For the text-containing cell, return its midpoint in (X, Y) coordinate format. 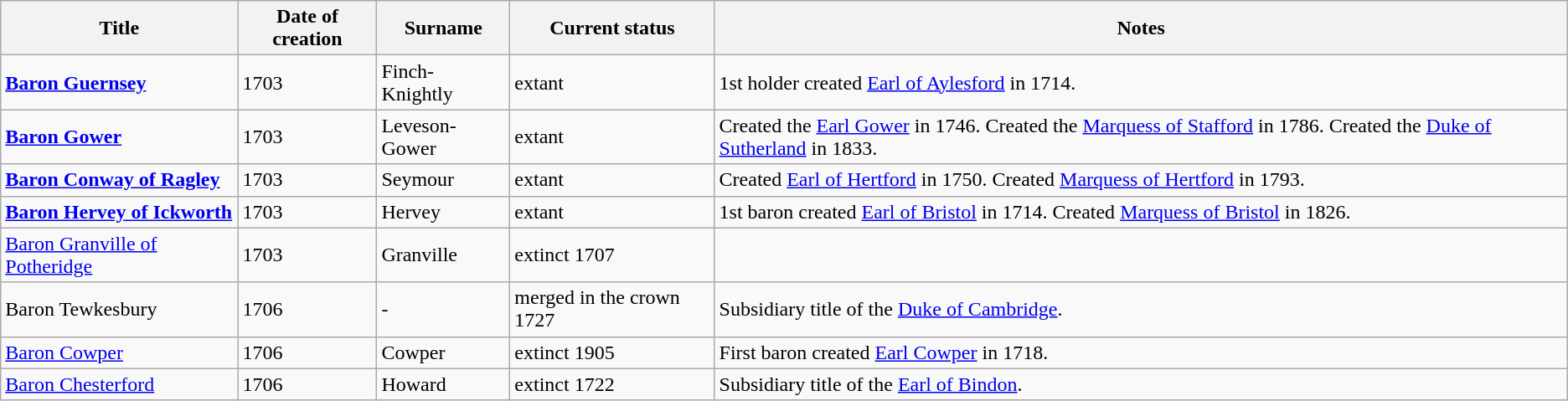
extinct 1905 (612, 352)
Surname (444, 28)
Hervey (444, 212)
Notes (1141, 28)
Subsidiary title of the Duke of Cambridge. (1141, 310)
Cowper (444, 352)
Baron Guernsey (119, 82)
Current status (612, 28)
extinct 1722 (612, 384)
1st holder created Earl of Aylesford in 1714. (1141, 82)
Created the Earl Gower in 1746. Created the Marquess of Stafford in 1786. Created the Duke of Sutherland in 1833. (1141, 137)
Howard (444, 384)
merged in the crown 1727 (612, 310)
Baron Chesterford (119, 384)
First baron created Earl Cowper in 1718. (1141, 352)
Finch-Knightly (444, 82)
Baron Cowper (119, 352)
Granville (444, 254)
Title (119, 28)
Leveson-Gower (444, 137)
Seymour (444, 180)
Created Earl of Hertford in 1750. Created Marquess of Hertford in 1793. (1141, 180)
Baron Gower (119, 137)
extinct 1707 (612, 254)
Baron Granville of Potheridge (119, 254)
- (444, 310)
Baron Conway of Ragley (119, 180)
Baron Hervey of Ickworth (119, 212)
1st baron created Earl of Bristol in 1714. Created Marquess of Bristol in 1826. (1141, 212)
Subsidiary title of the Earl of Bindon. (1141, 384)
Date of creation (307, 28)
Baron Tewkesbury (119, 310)
